Return [x, y] of the center of cell containing provided text 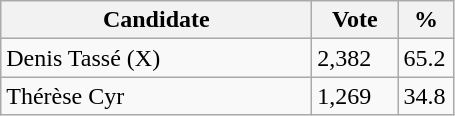
2,382 [355, 58]
65.2 [426, 58]
Candidate [156, 20]
Denis Tassé (X) [156, 58]
34.8 [426, 96]
% [426, 20]
1,269 [355, 96]
Vote [355, 20]
Thérèse Cyr [156, 96]
